Search for the cell housing the specified text and yield its [X, Y] center coordinate. 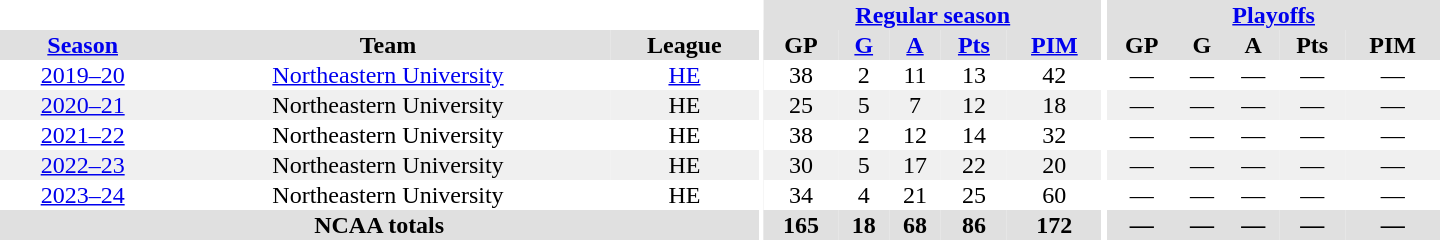
42 [1054, 75]
30 [801, 165]
Season [82, 45]
60 [1054, 195]
Playoffs [1274, 15]
2019–20 [82, 75]
20 [1054, 165]
22 [974, 165]
Team [388, 45]
21 [914, 195]
7 [914, 105]
Regular season [933, 15]
11 [914, 75]
2023–24 [82, 195]
34 [801, 195]
League [685, 45]
172 [1054, 225]
2022–23 [82, 165]
165 [801, 225]
14 [974, 135]
13 [974, 75]
2020–21 [82, 105]
NCAA totals [379, 225]
68 [914, 225]
2021–22 [82, 135]
32 [1054, 135]
86 [974, 225]
17 [914, 165]
4 [864, 195]
